Provide the (x, y) coordinate of the cell's center where the given text is located.  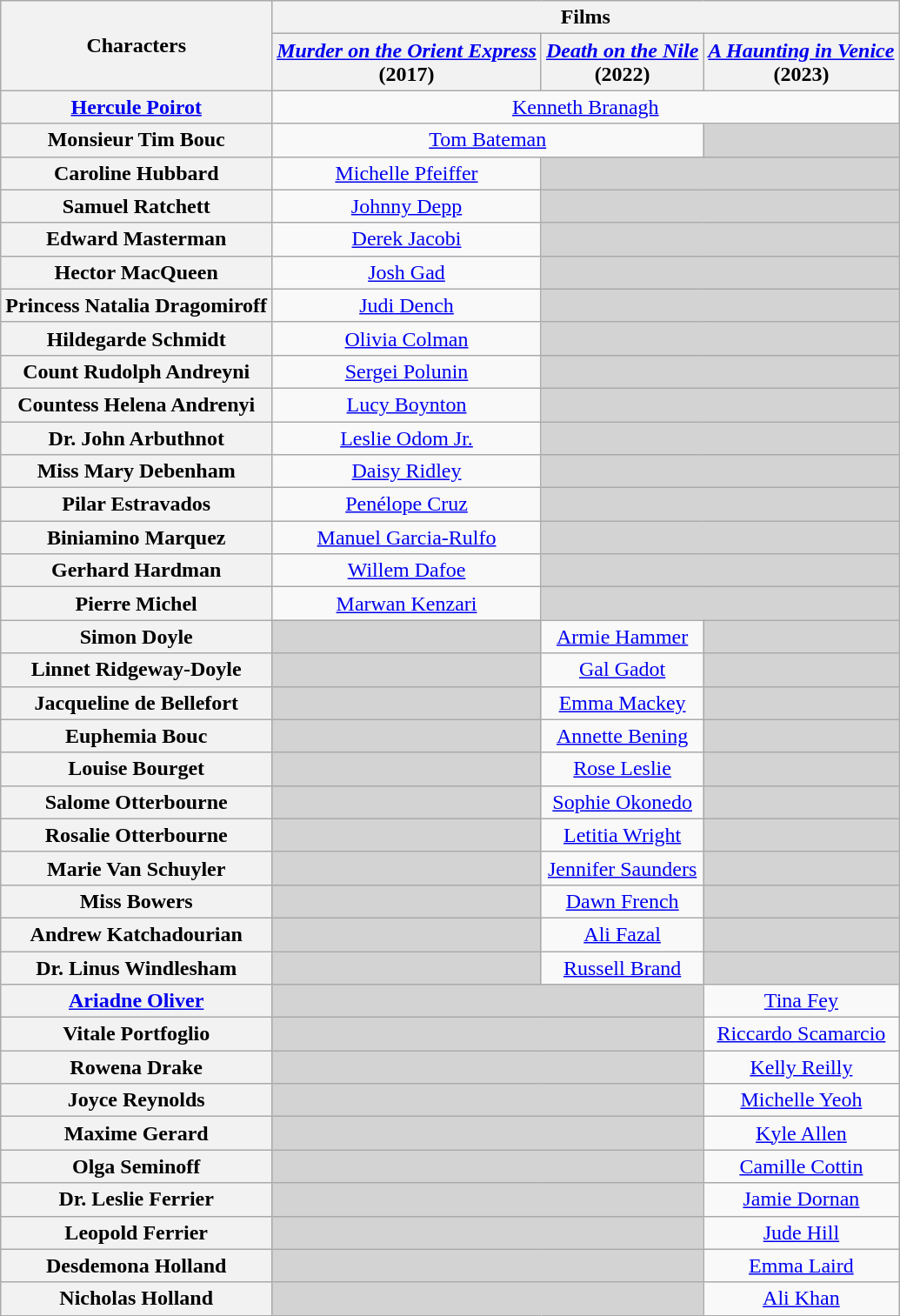
Olivia Colman (407, 338)
Camille Cottin (802, 1166)
Euphemia Bouc (137, 736)
Leopold Ferrier (137, 1232)
Miss Bowers (137, 901)
Johnny Depp (407, 206)
A Haunting in Venice(2023) (802, 63)
Russell Brand (622, 968)
Jacqueline de Bellefort (137, 703)
Rosalie Otterbourne (137, 835)
Pierre Michel (137, 604)
Willem Dafoe (407, 571)
Riccardo Scamarcio (802, 1034)
Vitale Portfoglio (137, 1034)
Edward Masterman (137, 239)
Dr. Leslie Ferrier (137, 1199)
Joyce Reynolds (137, 1100)
Marwan Kenzari (407, 604)
Countess Helena Andrenyi (137, 404)
Manuel Garcia-Rulfo (407, 538)
Hector MacQueen (137, 272)
Murder on the Orient Express(2017) (407, 63)
Rose Leslie (622, 769)
Samuel Ratchett (137, 206)
Dawn French (622, 901)
Tom Bateman (488, 140)
Monsieur Tim Bouc (137, 140)
Gerhard Hardman (137, 571)
Hildegarde Schmidt (137, 338)
Dr. John Arbuthnot (137, 438)
Michelle Yeoh (802, 1100)
Kelly Reilly (802, 1067)
Death on the Nile(2022) (622, 63)
Andrew Katchadourian (137, 934)
Nicholas Holland (137, 1299)
Michelle Pfeiffer (407, 173)
Gal Gadot (622, 670)
Biniamino Marquez (137, 538)
Caroline Hubbard (137, 173)
Olga Seminoff (137, 1166)
Ariadne Oliver (137, 1001)
Derek Jacobi (407, 239)
Penélope Cruz (407, 504)
Daisy Ridley (407, 471)
Leslie Odom Jr. (407, 438)
Letitia Wright (622, 835)
Jennifer Saunders (622, 868)
Sophie Okonedo (622, 802)
Annette Bening (622, 736)
Hercule Poirot (137, 107)
Kenneth Branagh (586, 107)
Louise Bourget (137, 769)
Simon Doyle (137, 637)
Emma Laird (802, 1266)
Sergei Polunin (407, 371)
Pilar Estravados (137, 504)
Films (586, 17)
Linnet Ridgeway-Doyle (137, 670)
Lucy Boynton (407, 404)
Jude Hill (802, 1232)
Desdemona Holland (137, 1266)
Rowena Drake (137, 1067)
Ali Fazal (622, 934)
Josh Gad (407, 272)
Kyle Allen (802, 1133)
Marie Van Schuyler (137, 868)
Salome Otterbourne (137, 802)
Characters (137, 45)
Miss Mary Debenham (137, 471)
Armie Hammer (622, 637)
Princess Natalia Dragomiroff (137, 305)
Jamie Dornan (802, 1199)
Judi Dench (407, 305)
Ali Khan (802, 1299)
Tina Fey (802, 1001)
Count Rudolph Andreyni (137, 371)
Maxime Gerard (137, 1133)
Emma Mackey (622, 703)
Dr. Linus Windlesham (137, 968)
